Extract the [X, Y] coordinate from the center of the cell holding the provided text.  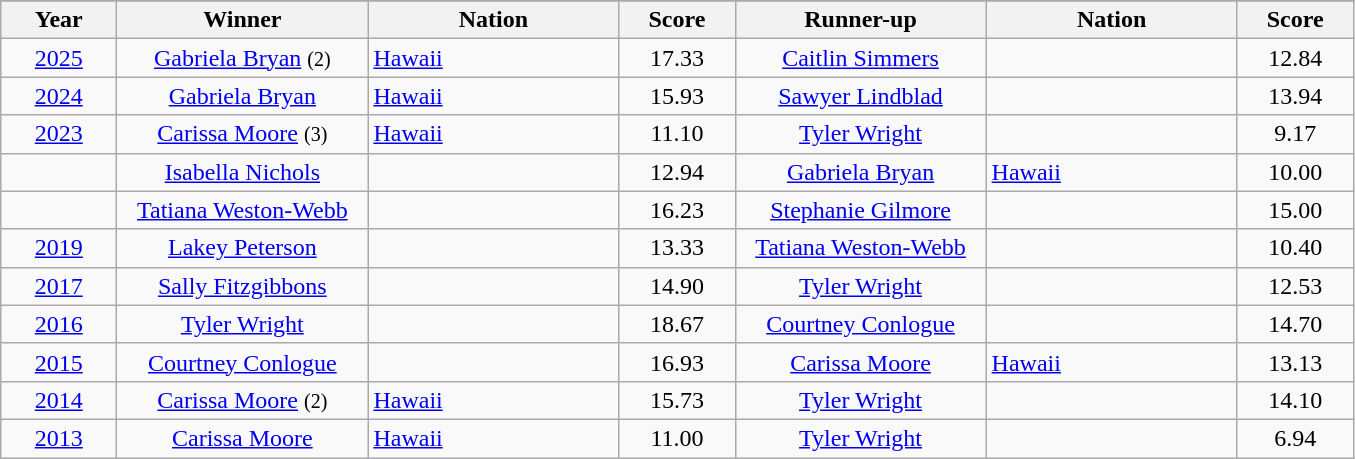
16.93 [677, 362]
15.00 [1295, 210]
2013 [59, 438]
16.23 [677, 210]
Winner [242, 20]
2025 [59, 58]
2019 [59, 248]
11.10 [677, 134]
15.73 [677, 400]
13.33 [677, 248]
13.94 [1295, 96]
Carissa Moore (2) [242, 400]
14.10 [1295, 400]
14.90 [677, 286]
Gabriela Bryan (2) [242, 58]
Sawyer Lindblad [860, 96]
Carissa Moore (3) [242, 134]
11.00 [677, 438]
Sally Fitzgibbons [242, 286]
Stephanie Gilmore [860, 210]
12.53 [1295, 286]
2023 [59, 134]
2015 [59, 362]
Caitlin Simmers [860, 58]
12.94 [677, 172]
9.17 [1295, 134]
15.93 [677, 96]
6.94 [1295, 438]
10.40 [1295, 248]
2024 [59, 96]
Year [59, 20]
2016 [59, 324]
2014 [59, 400]
Runner-up [860, 20]
Lakey Peterson [242, 248]
2017 [59, 286]
13.13 [1295, 362]
18.67 [677, 324]
10.00 [1295, 172]
14.70 [1295, 324]
17.33 [677, 58]
Isabella Nichols [242, 172]
12.84 [1295, 58]
